For the text-containing cell, return its midpoint in [X, Y] coordinate format. 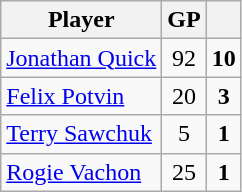
5 [184, 134]
3 [224, 96]
GP [184, 20]
25 [184, 172]
Player [82, 20]
Terry Sawchuk [82, 134]
10 [224, 58]
Felix Potvin [82, 96]
20 [184, 96]
Jonathan Quick [82, 58]
92 [184, 58]
Rogie Vachon [82, 172]
